Locate the cell with the specified text and output its [X, Y] center coordinate. 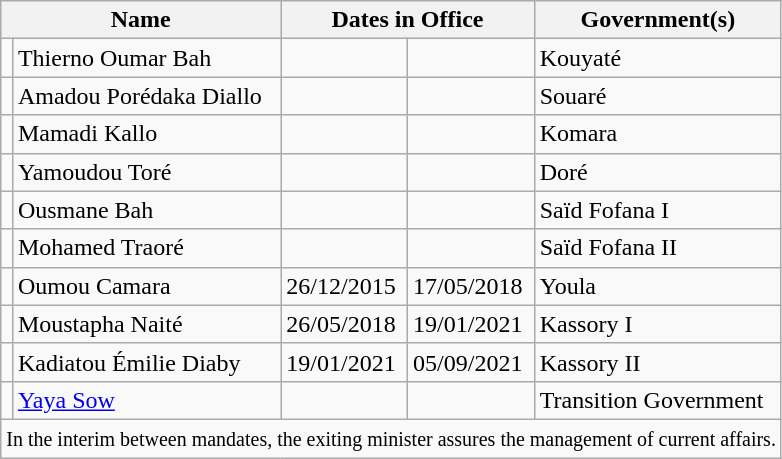
Mohamed Traoré [146, 248]
Kadiatou Émilie Diaby [146, 362]
Dates in Office [408, 20]
26/12/2015 [344, 286]
Thierno Oumar Bah [146, 58]
Moustapha Naité [146, 324]
Doré [658, 172]
Yaya Sow [146, 400]
05/09/2021 [472, 362]
Government(s) [658, 20]
Youla [658, 286]
In the interim between mandates, the exiting minister assures the management of current affairs. [392, 438]
Saïd Fofana II [658, 248]
Transition Government [658, 400]
Kassory II [658, 362]
Amadou Porédaka Diallo [146, 96]
Ousmane Bah [146, 210]
17/05/2018 [472, 286]
Saïd Fofana I [658, 210]
Komara [658, 134]
Kouyaté [658, 58]
Kassory I [658, 324]
Oumou Camara [146, 286]
Mamadi Kallo [146, 134]
26/05/2018 [344, 324]
Name [141, 20]
Souaré [658, 96]
Yamoudou Toré [146, 172]
